Detect which cell encompasses the target text, then output its (x, y) center coordinate. 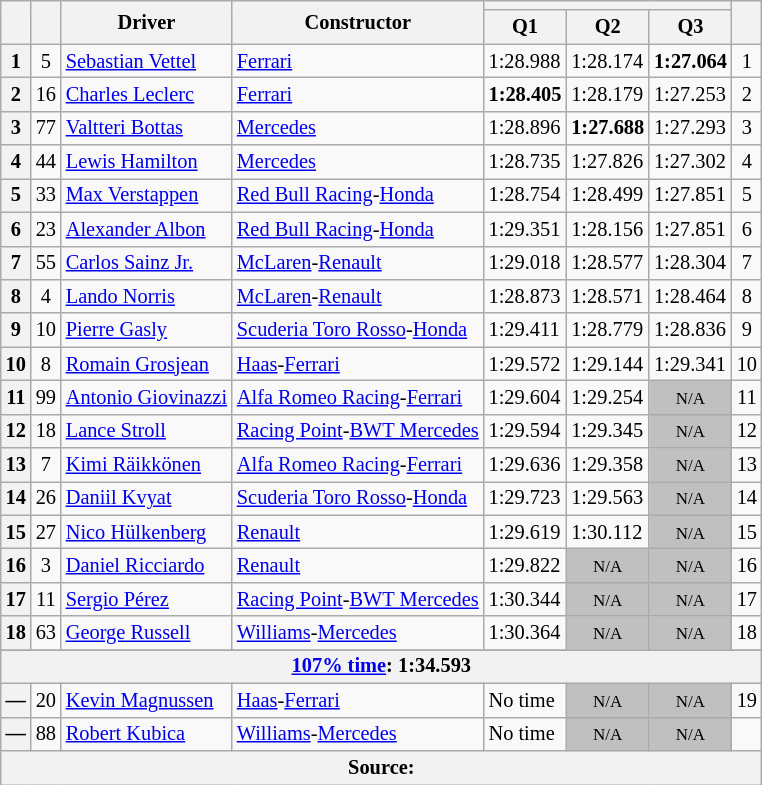
1:28.174 (608, 61)
99 (46, 397)
1:28.735 (526, 162)
Q2 (608, 27)
1:28.499 (608, 195)
Max Verstappen (146, 195)
33 (46, 195)
Valtteri Bottas (146, 128)
1:28.405 (526, 94)
Lance Stroll (146, 431)
1:27.253 (690, 94)
1:28.156 (608, 229)
1:29.619 (526, 532)
1:29.345 (608, 431)
1:29.411 (526, 330)
1:29.358 (608, 465)
Daniel Ricciardo (146, 565)
19 (747, 700)
George Russell (146, 633)
Lando Norris (146, 296)
1:28.896 (526, 128)
Kevin Magnussen (146, 700)
44 (46, 162)
1:29.572 (526, 364)
Q3 (690, 27)
Romain Grosjean (146, 364)
26 (46, 498)
20 (46, 700)
1:28.836 (690, 330)
Sergio Pérez (146, 599)
Constructor (358, 22)
Antonio Giovinazzi (146, 397)
1:29.723 (526, 498)
1:27.064 (690, 61)
77 (46, 128)
Q1 (526, 27)
Pierre Gasly (146, 330)
1:28.988 (526, 61)
1:29.351 (526, 229)
1:29.822 (526, 565)
Source: (382, 767)
1:29.144 (608, 364)
107% time: 1:34.593 (382, 666)
1:28.577 (608, 263)
Robert Kubica (146, 734)
27 (46, 532)
Nico Hülkenberg (146, 532)
1:27.293 (690, 128)
1:30.344 (526, 599)
1:29.341 (690, 364)
Daniil Kvyat (146, 498)
Driver (146, 22)
1:28.464 (690, 296)
1:28.179 (608, 94)
1:27.826 (608, 162)
1:27.688 (608, 128)
Carlos Sainz Jr. (146, 263)
1:29.018 (526, 263)
88 (46, 734)
1:28.571 (608, 296)
1:29.563 (608, 498)
1:28.779 (608, 330)
Charles Leclerc (146, 94)
1:29.604 (526, 397)
1:27.302 (690, 162)
63 (46, 633)
1:29.594 (526, 431)
Sebastian Vettel (146, 61)
1:29.636 (526, 465)
1:28.754 (526, 195)
1:30.364 (526, 633)
Kimi Räikkönen (146, 465)
1:30.112 (608, 532)
55 (46, 263)
1:28.304 (690, 263)
1:29.254 (608, 397)
1:28.873 (526, 296)
23 (46, 229)
Lewis Hamilton (146, 162)
Alexander Albon (146, 229)
